Detect which cell encompasses the target text, then output its [x, y] center coordinate. 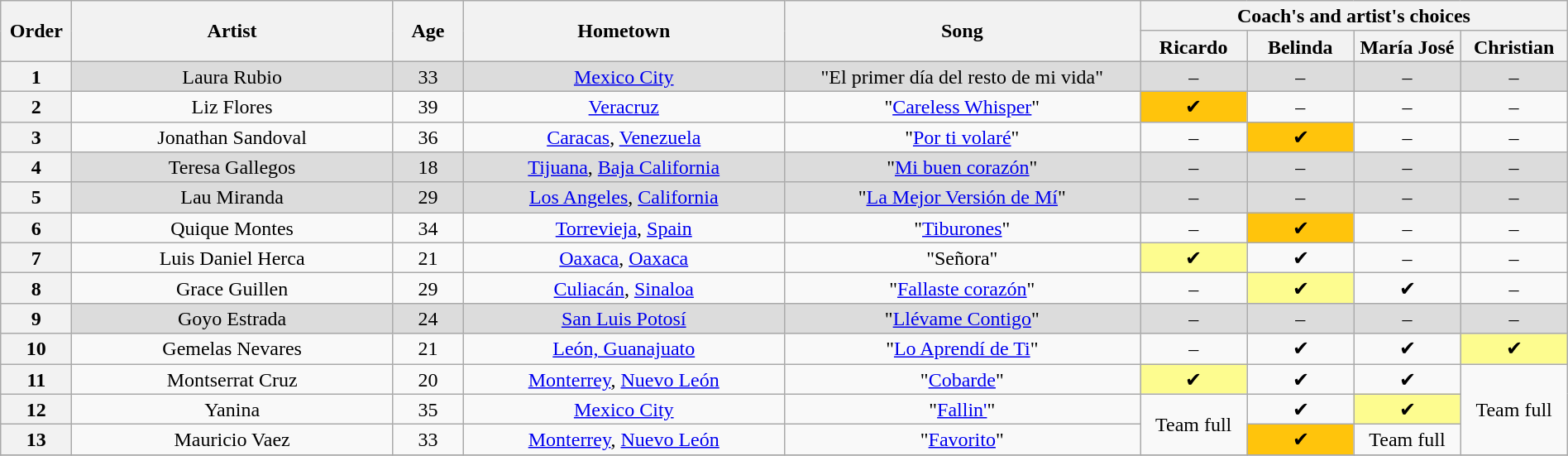
Veracruz [624, 106]
1 [36, 76]
María José [1408, 46]
Tijuana, Baja California [624, 167]
34 [428, 228]
"El primer día del resto de mi vida" [963, 76]
Los Angeles, California [624, 197]
Christian [1513, 46]
"Careless Whisper" [963, 106]
3 [36, 137]
"Favorito" [963, 440]
11 [36, 379]
Laura Rubio [232, 76]
León, Guanajuato [624, 349]
"Llévame Contigo" [963, 318]
Age [428, 31]
Quique Montes [232, 228]
"Por ti volaré" [963, 137]
Grace Guillen [232, 288]
5 [36, 197]
Gemelas Nevares [232, 349]
"Mi buen corazón" [963, 167]
San Luis Potosí [624, 318]
Culiacán, Sinaloa [624, 288]
Order [36, 31]
Artist [232, 31]
"La Mejor Versión de Mí" [963, 197]
"Señora" [963, 258]
Liz Flores [232, 106]
Torrevieja, Spain [624, 228]
Lau Miranda [232, 197]
Coach's and artist's choices [1355, 17]
Hometown [624, 31]
"Fallaste corazón" [963, 288]
4 [36, 167]
10 [36, 349]
8 [36, 288]
"Tiburones" [963, 228]
Luis Daniel Herca [232, 258]
Oaxaca, Oaxaca [624, 258]
2 [36, 106]
"Fallin'" [963, 409]
9 [36, 318]
Montserrat Cruz [232, 379]
35 [428, 409]
20 [428, 379]
18 [428, 167]
"Lo Aprendí de Ti" [963, 349]
"Cobarde" [963, 379]
Caracas, Venezuela [624, 137]
Jonathan Sandoval [232, 137]
7 [36, 258]
12 [36, 409]
Belinda [1300, 46]
24 [428, 318]
39 [428, 106]
Yanina [232, 409]
Teresa Gallegos [232, 167]
Ricardo [1194, 46]
13 [36, 440]
Goyo Estrada [232, 318]
36 [428, 137]
6 [36, 228]
Song [963, 31]
Mauricio Vaez [232, 440]
